Return [x, y] of the center of cell containing provided text 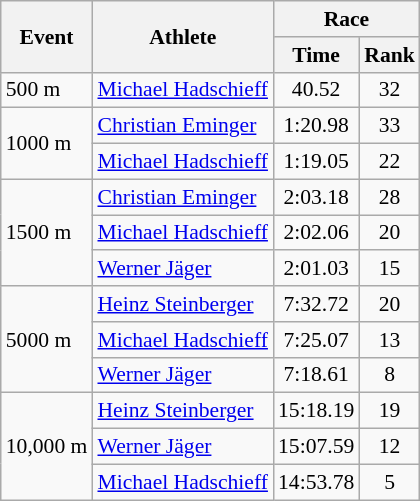
2:02.06 [316, 233]
5000 m [47, 340]
28 [390, 197]
2:03.18 [316, 197]
8 [390, 375]
22 [390, 162]
15:18.19 [316, 411]
5 [390, 482]
1000 m [47, 144]
7:32.72 [316, 304]
19 [390, 411]
15:07.59 [316, 447]
Rank [390, 55]
1:19.05 [316, 162]
14:53.78 [316, 482]
Athlete [182, 36]
500 m [47, 90]
2:01.03 [316, 269]
Event [47, 36]
1500 m [47, 232]
7:18.61 [316, 375]
Race [346, 19]
15 [390, 269]
40.52 [316, 90]
1:20.98 [316, 126]
12 [390, 447]
32 [390, 90]
13 [390, 340]
33 [390, 126]
10,000 m [47, 446]
7:25.07 [316, 340]
Time [316, 55]
